Determine the [x, y] coordinate at the center of the cell enclosing the given text.  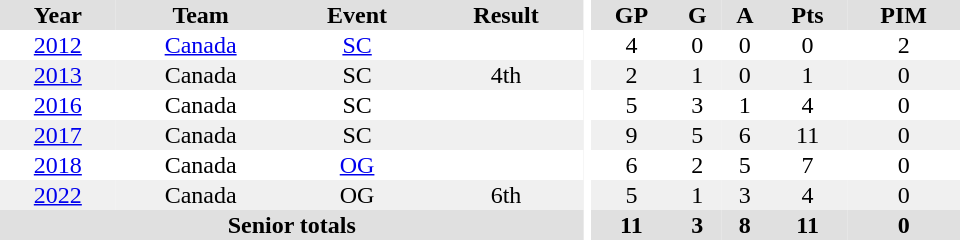
PIM [904, 15]
7 [808, 165]
GP [631, 15]
9 [631, 135]
Year [58, 15]
2017 [58, 135]
2016 [58, 105]
Team [201, 15]
Senior totals [292, 225]
G [698, 15]
A [745, 15]
2018 [58, 165]
4th [506, 75]
Event [358, 15]
Result [506, 15]
2012 [58, 45]
6th [506, 195]
2022 [58, 195]
Pts [808, 15]
8 [745, 225]
2013 [58, 75]
